Provide the (x, y) coordinate of the cell's center where the given text is located.  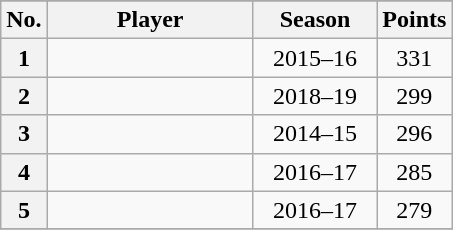
No. (24, 20)
4 (24, 172)
Player (150, 20)
2015–16 (315, 58)
2 (24, 96)
331 (414, 58)
2014–15 (315, 134)
5 (24, 210)
2018–19 (315, 96)
Season (315, 20)
279 (414, 210)
3 (24, 134)
296 (414, 134)
1 (24, 58)
Points (414, 20)
299 (414, 96)
285 (414, 172)
